Pinpoint the cell where the given text exists, returning its (x, y) midpoint coordinate. 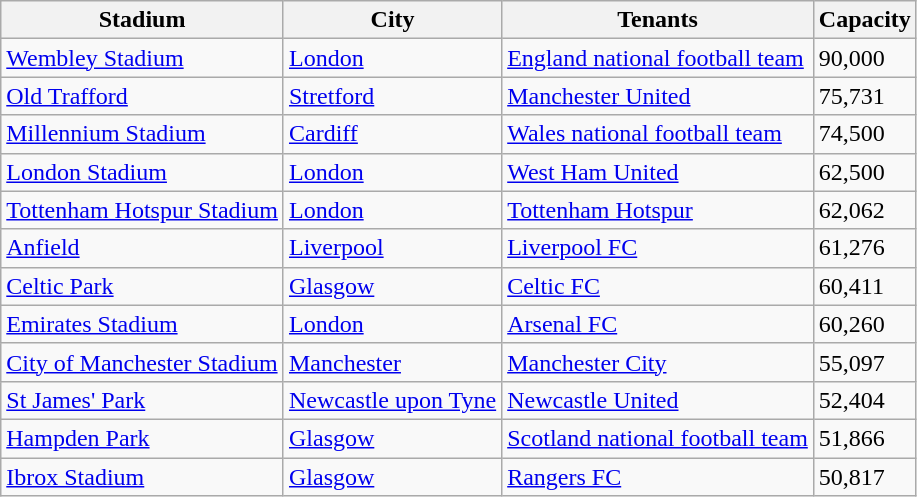
Celtic FC (658, 286)
City of Manchester Stadium (142, 362)
Manchester City (658, 362)
Tottenham Hotspur Stadium (142, 210)
Liverpool FC (658, 248)
Anfield (142, 248)
Stadium (142, 20)
Stretford (392, 96)
62,062 (864, 210)
London Stadium (142, 172)
Cardiff (392, 134)
Rangers FC (658, 477)
England national football team (658, 58)
Newcastle upon Tyne (392, 400)
Celtic Park (142, 286)
51,866 (864, 438)
Emirates Stadium (142, 324)
Millennium Stadium (142, 134)
60,411 (864, 286)
Hampden Park (142, 438)
Liverpool (392, 248)
Newcastle United (658, 400)
St James' Park (142, 400)
Tenants (658, 20)
Ibrox Stadium (142, 477)
City (392, 20)
50,817 (864, 477)
90,000 (864, 58)
Capacity (864, 20)
Wembley Stadium (142, 58)
Tottenham Hotspur (658, 210)
62,500 (864, 172)
61,276 (864, 248)
Old Trafford (142, 96)
Manchester United (658, 96)
Manchester (392, 362)
75,731 (864, 96)
52,404 (864, 400)
West Ham United (658, 172)
55,097 (864, 362)
74,500 (864, 134)
60,260 (864, 324)
Arsenal FC (658, 324)
Wales national football team (658, 134)
Scotland national football team (658, 438)
